Capture the cell that displays the provided text and extract its (x, y) central coordinate. 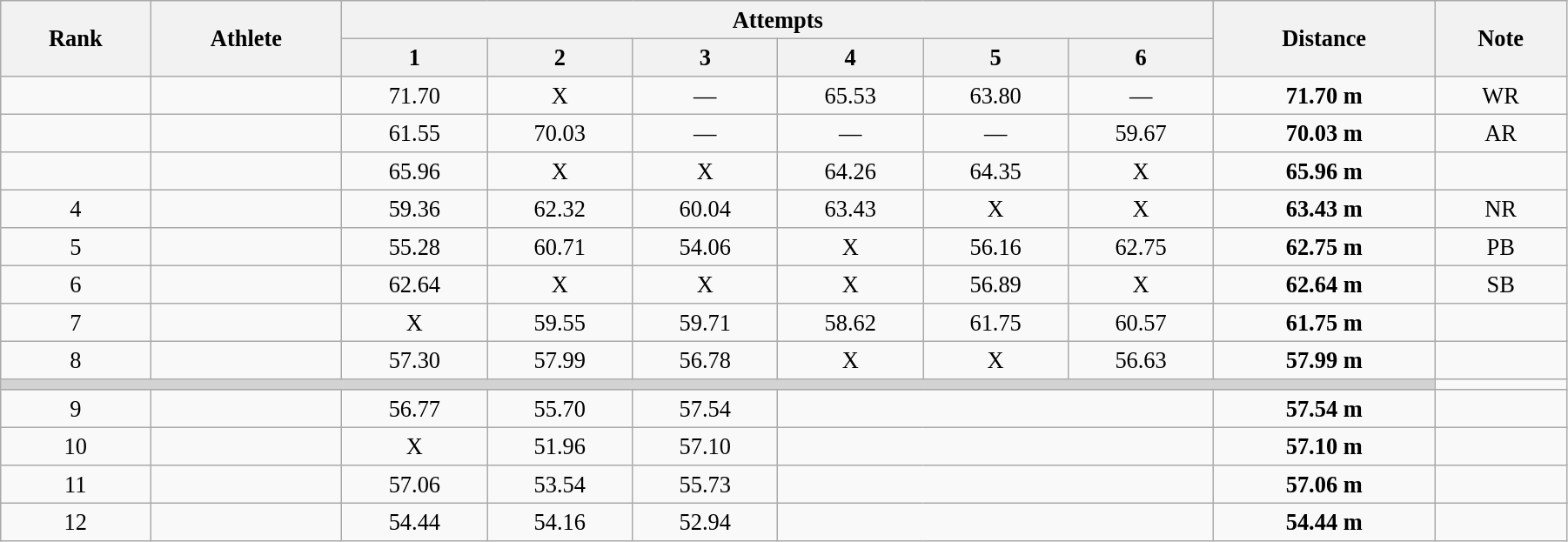
59.67 (1142, 133)
52.94 (705, 522)
63.80 (995, 95)
61.75 m (1324, 323)
62.64 m (1324, 284)
AR (1501, 133)
60.04 (705, 209)
58.62 (851, 323)
71.70 m (1324, 95)
57.30 (414, 360)
57.10 (705, 446)
56.89 (995, 284)
Note (1501, 38)
62.32 (560, 209)
56.78 (705, 360)
54.44 m (1324, 522)
54.44 (414, 522)
WR (1501, 95)
71.70 (414, 95)
65.53 (851, 95)
53.54 (560, 485)
8 (76, 360)
61.55 (414, 133)
Attempts (778, 19)
65.96 m (1324, 171)
57.99 m (1324, 360)
Distance (1324, 38)
51.96 (560, 446)
70.03 m (1324, 133)
57.54 (705, 409)
62.75 m (1324, 247)
12 (76, 522)
65.96 (414, 171)
63.43 m (1324, 209)
62.64 (414, 284)
59.71 (705, 323)
55.73 (705, 485)
2 (560, 57)
57.99 (560, 360)
7 (76, 323)
PB (1501, 247)
59.36 (414, 209)
11 (76, 485)
10 (76, 446)
62.75 (1142, 247)
55.70 (560, 409)
3 (705, 57)
56.77 (414, 409)
64.35 (995, 171)
SB (1501, 284)
1 (414, 57)
60.71 (560, 247)
9 (76, 409)
56.63 (1142, 360)
63.43 (851, 209)
61.75 (995, 323)
64.26 (851, 171)
54.16 (560, 522)
60.57 (1142, 323)
57.10 m (1324, 446)
54.06 (705, 247)
Athlete (246, 38)
59.55 (560, 323)
55.28 (414, 247)
Rank (76, 38)
57.06 m (1324, 485)
70.03 (560, 133)
56.16 (995, 247)
NR (1501, 209)
57.54 m (1324, 409)
57.06 (414, 485)
